Locate the cell with the specified text and output its [x, y] center coordinate. 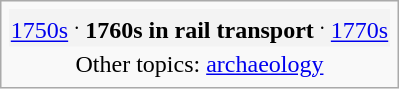
1750s . 1760s in rail transport . 1770s [199, 27]
Other topics: archaeology [199, 64]
